Return [X, Y] of the center of cell containing provided text 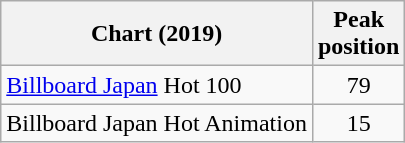
Chart (2019) [157, 34]
Billboard Japan Hot 100 [157, 85]
15 [358, 123]
Peakposition [358, 34]
Billboard Japan Hot Animation [157, 123]
79 [358, 85]
